Return the [X, Y] coordinate for the center point of the cell that contains the specified text.  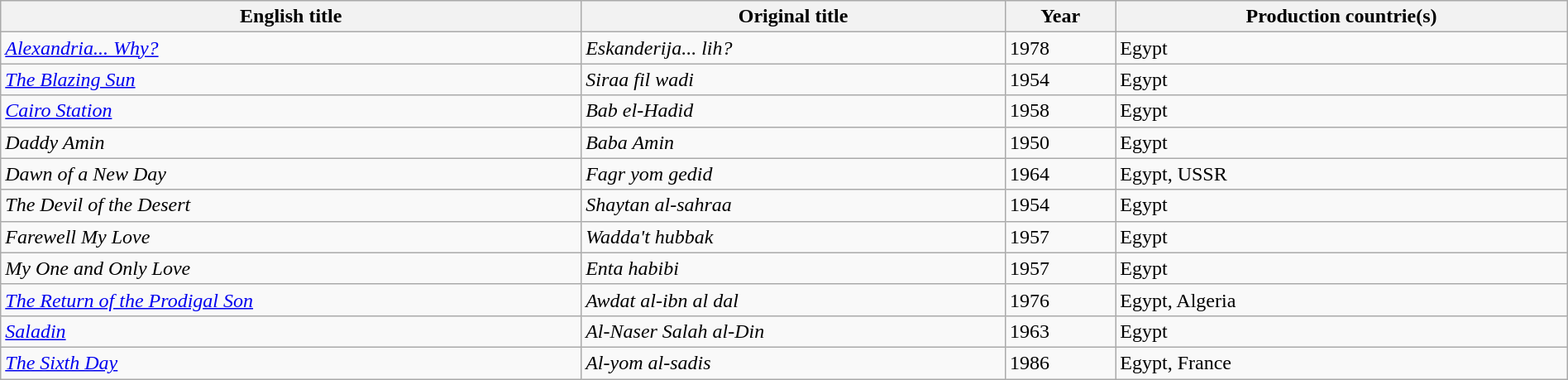
Eskanderija... lih? [794, 48]
Alexandria... Why? [291, 48]
Al-Naser Salah al-Din [794, 331]
Enta habibi [794, 268]
Dawn of a New Day [291, 174]
1986 [1060, 363]
English title [291, 17]
1958 [1060, 111]
1964 [1060, 174]
My One and Only Love [291, 268]
Production countrie(s) [1341, 17]
1978 [1060, 48]
The Sixth Day [291, 363]
1950 [1060, 142]
The Devil of the Desert [291, 205]
1963 [1060, 331]
Egypt, USSR [1341, 174]
Shaytan al-sahraa [794, 205]
Original title [794, 17]
Wadda't hubbak [794, 237]
1976 [1060, 300]
Egypt, France [1341, 363]
The Blazing Sun [291, 79]
Egypt, Algeria [1341, 300]
Awdat al-ibn al dal [794, 300]
Year [1060, 17]
Saladin [291, 331]
Bab el-Hadid [794, 111]
Siraa fil wadi [794, 79]
Baba Amin [794, 142]
The Return of the Prodigal Son [291, 300]
Cairo Station [291, 111]
Farewell My Love [291, 237]
Daddy Amin [291, 142]
Al-yom al-sadis [794, 363]
Fagr yom gedid [794, 174]
